For the text-containing cell, return its midpoint in (x, y) coordinate format. 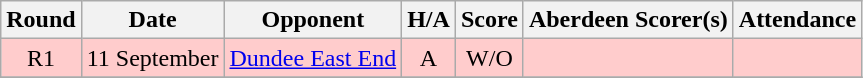
Opponent (313, 20)
11 September (152, 58)
Aberdeen Scorer(s) (628, 20)
Score (489, 20)
H/A (429, 20)
W/O (489, 58)
Round (41, 20)
Date (152, 20)
A (429, 58)
Attendance (797, 20)
Dundee East End (313, 58)
R1 (41, 58)
